Detect which cell encompasses the target text, then output its [X, Y] center coordinate. 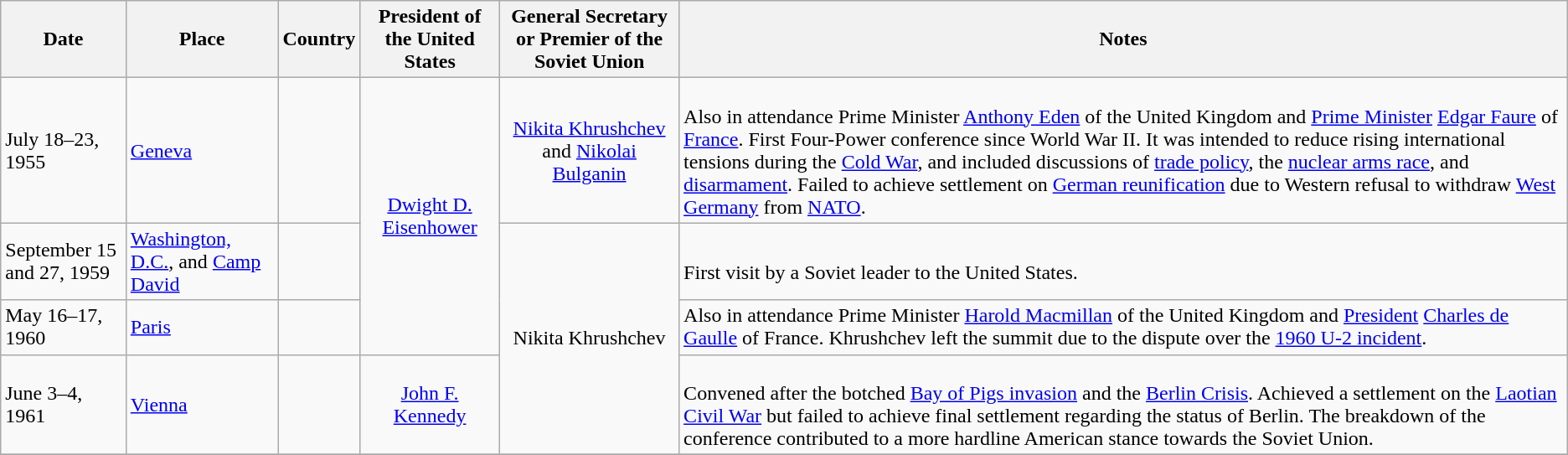
Place [202, 39]
Washington, D.C., and Camp David [202, 261]
Nikita Khrushchev [590, 339]
Vienna [202, 404]
Notes [1124, 39]
May 16–17, 1960 [64, 327]
Dwight D. Eisenhower [431, 216]
Nikita Khrushchev and Nikolai Bulganin [590, 151]
First visit by a Soviet leader to the United States. [1124, 261]
John F. Kennedy [431, 404]
Paris [202, 327]
Geneva [202, 151]
General Secretary or Premier of the Soviet Union [590, 39]
President of the United States [431, 39]
Country [319, 39]
September 15 and 27, 1959 [64, 261]
July 18–23, 1955 [64, 151]
Date [64, 39]
June 3–4, 1961 [64, 404]
